Capture the cell that displays the provided text and extract its [x, y] central coordinate. 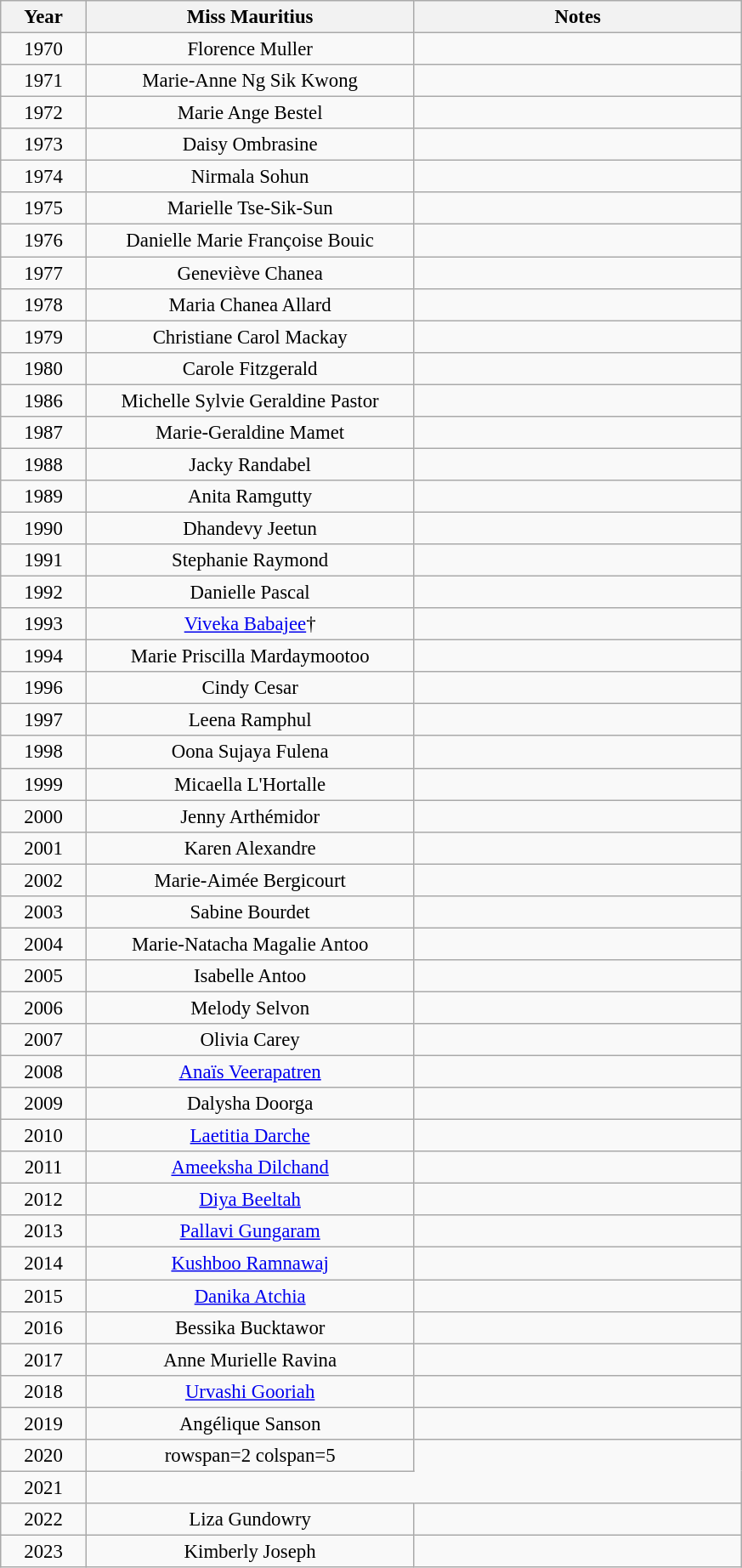
1973 [44, 145]
1999 [44, 784]
2008 [44, 1072]
Danielle Pascal [250, 593]
rowspan=2 colspan=5 [250, 1456]
Danika Atchia [250, 1296]
Diya Beeltah [250, 1200]
2023 [44, 1551]
1975 [44, 208]
1991 [44, 560]
Anaïs Veerapatren [250, 1072]
2000 [44, 816]
2022 [44, 1520]
1980 [44, 368]
2006 [44, 1008]
Angélique Sanson [250, 1423]
2001 [44, 848]
Geneviève Chanea [250, 273]
2002 [44, 880]
Kimberly Joseph [250, 1551]
2014 [44, 1264]
1998 [44, 753]
Oona Sujaya Fulena [250, 753]
1993 [44, 624]
Daisy Ombrasine [250, 145]
2021 [44, 1487]
1996 [44, 688]
2004 [44, 944]
2007 [44, 1040]
Liza Gundowry [250, 1520]
Marie-Natacha Magalie Antoo [250, 944]
Ameeksha Dilchand [250, 1167]
1977 [44, 273]
1976 [44, 241]
1988 [44, 464]
Laetitia Darche [250, 1136]
Dhandevy Jeetun [250, 528]
Kushboo Ramnawaj [250, 1264]
2017 [44, 1360]
Cindy Cesar [250, 688]
1990 [44, 528]
Florence Muller [250, 49]
1970 [44, 49]
Melody Selvon [250, 1008]
Urvashi Gooriah [250, 1391]
Stephanie Raymond [250, 560]
1974 [44, 177]
Jenny Arthémidor [250, 816]
Notes [578, 17]
1992 [44, 593]
2020 [44, 1456]
Jacky Randabel [250, 464]
Pallavi Gungaram [250, 1232]
1994 [44, 656]
Marielle Tse-Sik-Sun [250, 208]
Danielle Marie Françoise Bouic [250, 241]
1972 [44, 113]
2016 [44, 1327]
Carole Fitzgerald [250, 368]
2019 [44, 1423]
1979 [44, 337]
Marie-Geraldine Mamet [250, 433]
Dalysha Doorga [250, 1104]
1997 [44, 720]
1989 [44, 497]
2010 [44, 1136]
Olivia Carey [250, 1040]
Bessika Bucktawor [250, 1327]
2003 [44, 912]
Leena Ramphul [250, 720]
2013 [44, 1232]
Anne Murielle Ravina [250, 1360]
Michelle Sylvie Geraldine Pastor [250, 401]
2015 [44, 1296]
2012 [44, 1200]
2005 [44, 976]
Viveka Babajee† [250, 624]
2009 [44, 1104]
Sabine Bourdet [250, 912]
Karen Alexandre [250, 848]
Nirmala Sohun [250, 177]
Miss Mauritius [250, 17]
1987 [44, 433]
Isabelle Antoo [250, 976]
1986 [44, 401]
Maria Chanea Allard [250, 304]
Anita Ramgutty [250, 497]
2011 [44, 1167]
Marie-Anne Ng Sik Kwong [250, 81]
Micaella L'Hortalle [250, 784]
Marie Priscilla Mardaymootoo [250, 656]
1978 [44, 304]
Christiane Carol Mackay [250, 337]
2018 [44, 1391]
1971 [44, 81]
Marie Ange Bestel [250, 113]
Year [44, 17]
Marie-Aimée Bergicourt [250, 880]
